Determine the (X, Y) coordinate at the center of the cell enclosing the given text.  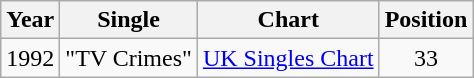
UK Singles Chart (288, 58)
Year (30, 20)
1992 (30, 58)
Chart (288, 20)
Position (426, 20)
Single (129, 20)
"TV Crimes" (129, 58)
33 (426, 58)
